Find where the given text appears and provide that cell's center as (x, y) coordinate. 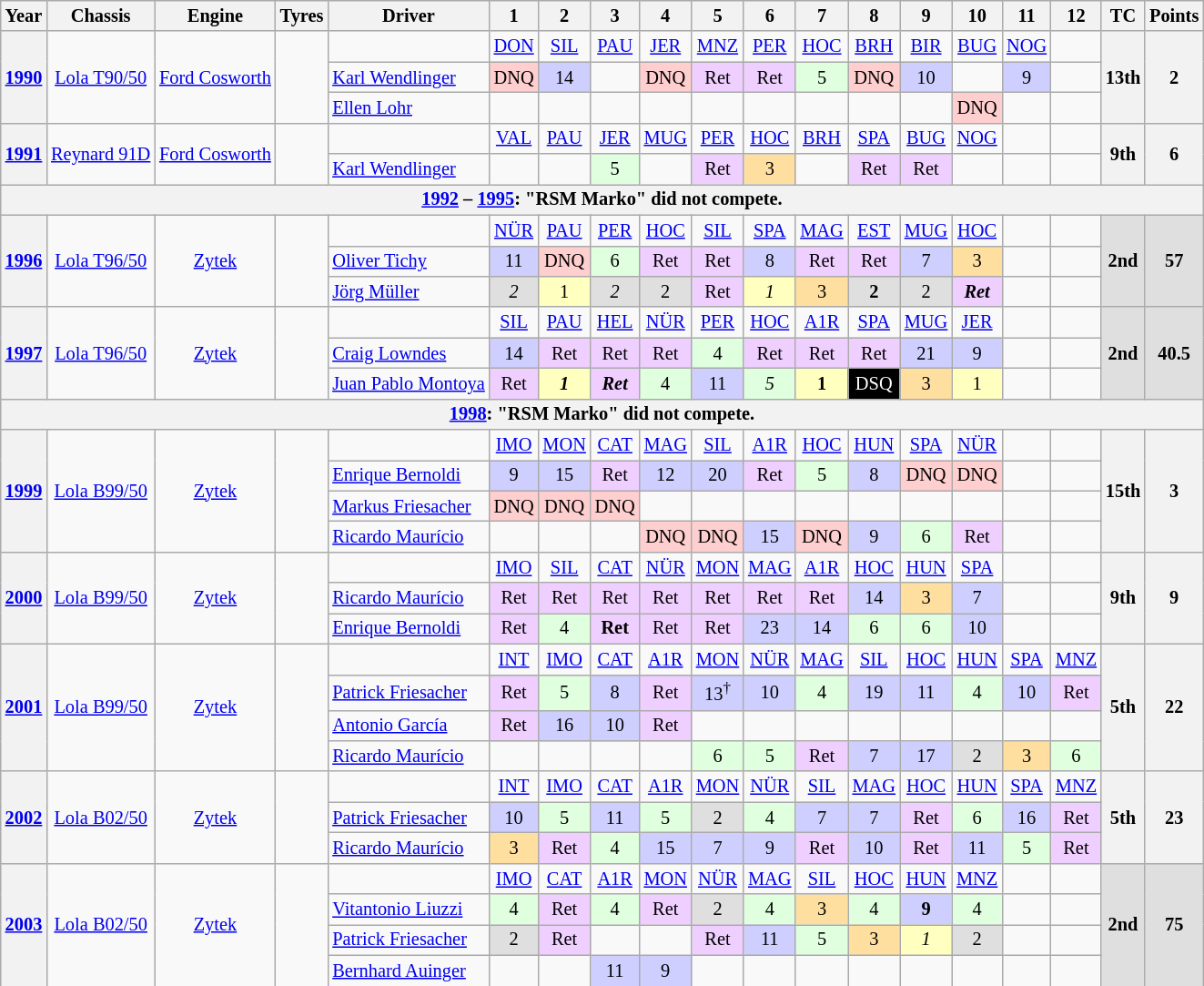
Chassis (100, 15)
13th (1123, 76)
BIR (926, 46)
2002 (24, 818)
1997 (24, 353)
Markus Friesacher (408, 506)
Oliver Tichy (408, 261)
Driver (408, 15)
TC (1123, 15)
57 (1174, 260)
HEL (615, 322)
2003 (24, 925)
Vitantonio Liuzzi (408, 910)
1992 – 1995: "RSM Marko" did not compete. (602, 199)
15th (1123, 492)
13† (717, 692)
1990 (24, 76)
EST (874, 230)
17 (926, 756)
DON (514, 46)
21 (926, 353)
Jörg Müller (408, 291)
Points (1174, 15)
1998: "RSM Marko" did not compete. (602, 414)
40.5 (1174, 353)
VAL (514, 138)
1996 (24, 260)
Juan Pablo Montoya (408, 383)
DSQ (874, 383)
Antonio García (408, 726)
Craig Lowndes (408, 353)
Reynard 91D (100, 153)
2001 (24, 707)
Tyres (302, 15)
75 (1174, 925)
Engine (215, 15)
Ellen Lohr (408, 107)
19 (874, 692)
Year (24, 15)
Bernhard Auinger (408, 971)
2000 (24, 597)
20 (717, 475)
1991 (24, 153)
22 (1174, 707)
Lola T90/50 (100, 76)
1999 (24, 492)
